Pinpoint the cell where the given text exists, returning its (x, y) midpoint coordinate. 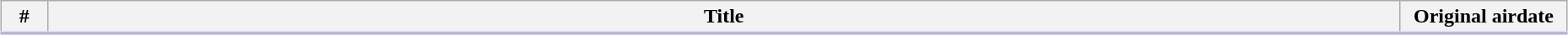
Original airdate (1484, 17)
# (24, 17)
Title (724, 17)
